Find where the given text appears and provide that cell's center as (X, Y) coordinate. 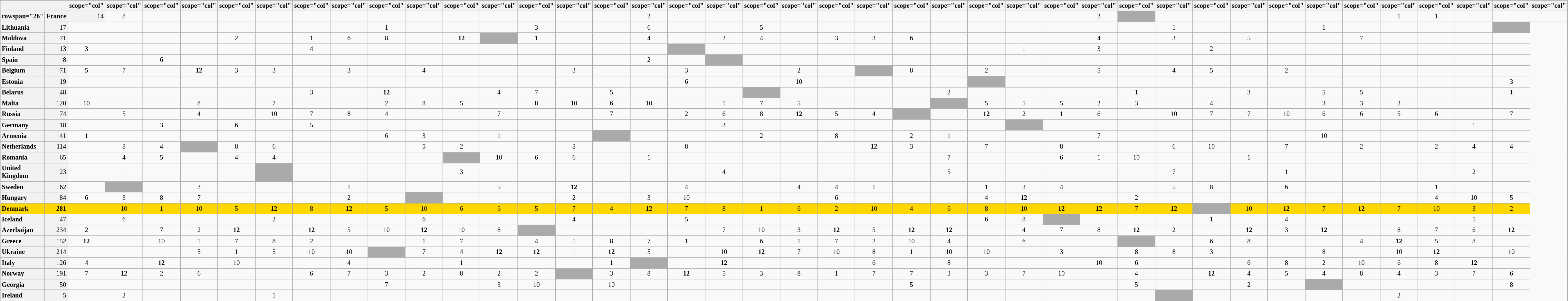
United Kingdom (23, 172)
Russia (23, 114)
Belarus (23, 92)
Denmark (23, 209)
47 (56, 219)
114 (56, 147)
Netherlands (23, 147)
Finland (23, 49)
234 (56, 230)
Iceland (23, 219)
Germany (23, 125)
65 (56, 158)
Malta (23, 103)
18 (56, 125)
17 (56, 27)
191 (56, 274)
41 (56, 136)
Italy (23, 263)
84 (56, 198)
Norway (23, 274)
France (56, 16)
14 (86, 16)
48 (56, 92)
Georgia (23, 285)
Ireland (23, 295)
Greece (23, 241)
13 (56, 49)
152 (56, 241)
Ukraine (23, 252)
120 (56, 103)
214 (56, 252)
23 (56, 172)
Romania (23, 158)
Belgium (23, 71)
rowspan="26" (23, 16)
19 (56, 82)
Hungary (23, 198)
Estonia (23, 82)
62 (56, 187)
281 (56, 209)
Moldova (23, 38)
Lithuania (23, 27)
Azerbaijan (23, 230)
Spain (23, 60)
Armenia (23, 136)
126 (56, 263)
174 (56, 114)
Sweden (23, 187)
50 (56, 285)
